Extract the (x, y) coordinate from the center of the cell holding the provided text.  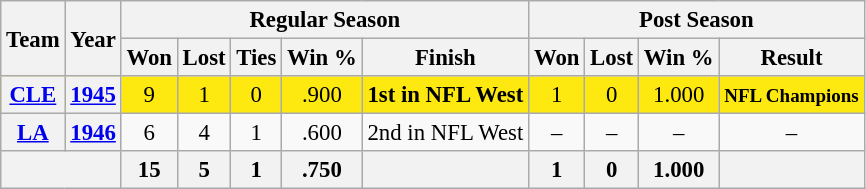
Team (33, 38)
NFL Champions (792, 95)
Result (792, 58)
2nd in NFL West (446, 133)
Finish (446, 58)
Year (93, 38)
4 (204, 133)
Post Season (696, 20)
Ties (256, 58)
6 (149, 133)
.900 (322, 95)
15 (149, 170)
LA (33, 133)
5 (204, 170)
Regular Season (325, 20)
1946 (93, 133)
CLE (33, 95)
.600 (322, 133)
1945 (93, 95)
1st in NFL West (446, 95)
9 (149, 95)
.750 (322, 170)
